Return the (X, Y) coordinate for the center point of the cell that contains the specified text.  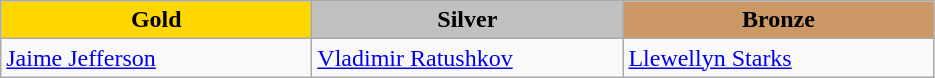
Silver (468, 20)
Bronze (778, 20)
Llewellyn Starks (778, 58)
Vladimir Ratushkov (468, 58)
Jaime Jefferson (156, 58)
Gold (156, 20)
